Return the [X, Y] coordinate for the center point of the cell that contains the specified text.  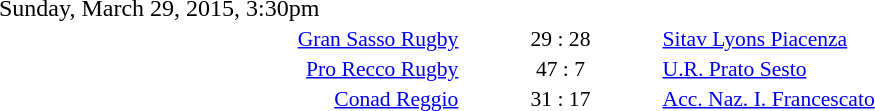
47 : 7 [560, 68]
29 : 28 [560, 38]
